Extract the [X, Y] coordinate from the center of the cell holding the provided text.  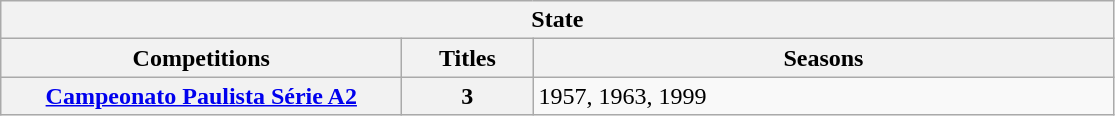
Seasons [824, 58]
Competitions [202, 58]
1957, 1963, 1999 [824, 96]
Campeonato Paulista Série A2 [202, 96]
Titles [468, 58]
State [558, 20]
3 [468, 96]
